From the cell containing the given text, extract its center point as [X, Y] coordinate. 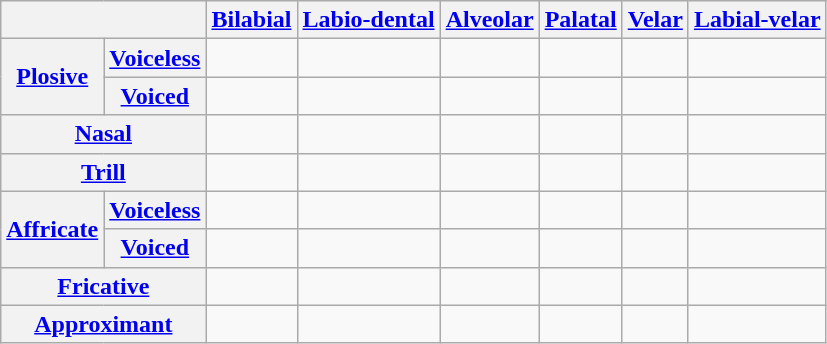
Labial-velar [757, 20]
Fricative [104, 286]
Alveolar [490, 20]
Approximant [104, 324]
Plosive [52, 77]
Palatal [580, 20]
Affricate [52, 229]
Trill [104, 172]
Labio-dental [368, 20]
Velar [655, 20]
Nasal [104, 134]
Bilabial [252, 20]
